Detect which cell encompasses the target text, then output its (X, Y) center coordinate. 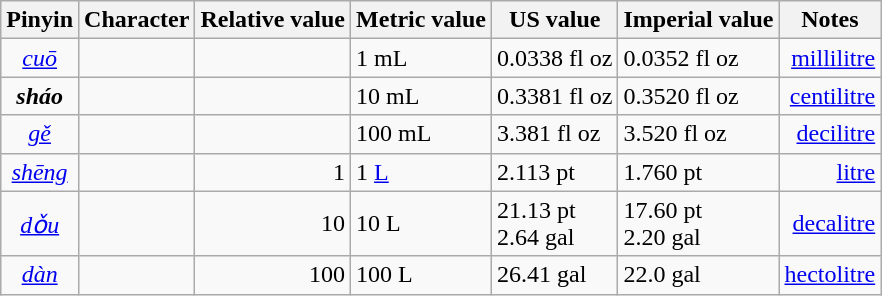
Relative value (273, 20)
centilitre (830, 96)
3.381 fl oz (555, 134)
Metric value (422, 20)
sháo (40, 96)
22.0 gal (698, 275)
0.0338 fl oz (555, 58)
Notes (830, 20)
Imperial value (698, 20)
cuō (40, 58)
dǒu (40, 224)
0.0352 fl oz (698, 58)
1.760 pt (698, 172)
1 L (422, 172)
10 (273, 224)
0.3381 fl oz (555, 96)
dàn (40, 275)
17.60 pt2.20 gal (698, 224)
1 (273, 172)
millilitre (830, 58)
1 mL (422, 58)
100 L (422, 275)
Pinyin (40, 20)
Character (137, 20)
0.3520 fl oz (698, 96)
10 mL (422, 96)
21.13 pt2.64 gal (555, 224)
decalitre (830, 224)
gě (40, 134)
3.520 fl oz (698, 134)
10 L (422, 224)
100 mL (422, 134)
100 (273, 275)
decilitre (830, 134)
2.113 pt (555, 172)
US value (555, 20)
hectolitre (830, 275)
shēng (40, 172)
litre (830, 172)
26.41 gal (555, 275)
